Find where the given text appears and provide that cell's center as (X, Y) coordinate. 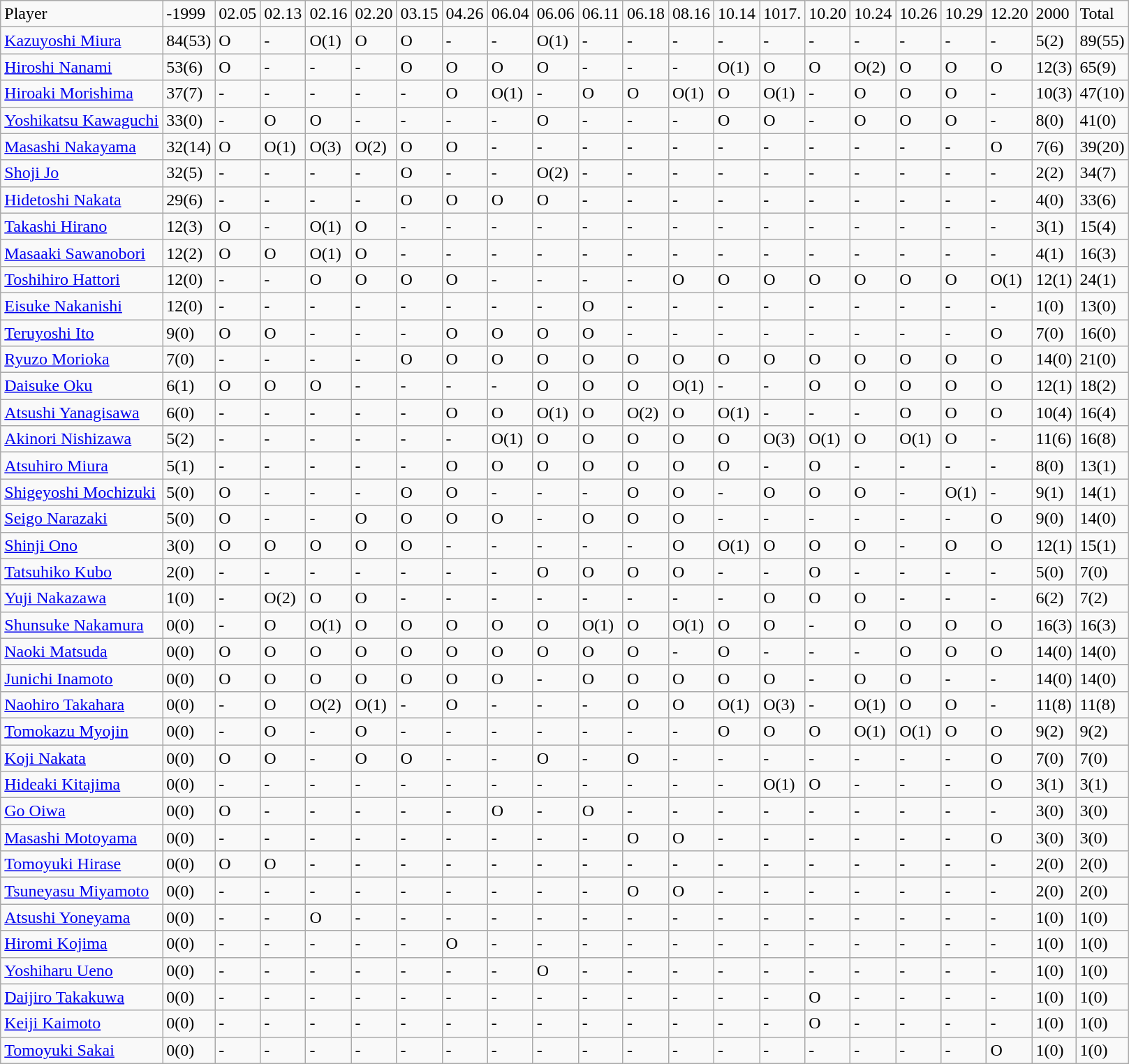
10(4) (1054, 413)
Teruyoshi Ito (82, 333)
Atsushi Yanagisawa (82, 413)
16(0) (1102, 333)
11(6) (1054, 439)
Daisuke Oku (82, 386)
15(4) (1102, 226)
Hiromi Kojima (82, 944)
Eisuke Nakanishi (82, 306)
Yoshiharu Ueno (82, 970)
6(1) (189, 386)
4(1) (1054, 253)
53(6) (189, 67)
03.15 (419, 14)
Koji Nakata (82, 758)
Daijiro Takakuwa (82, 997)
Hideaki Kitajima (82, 785)
41(0) (1102, 120)
Shunsuke Nakamura (82, 625)
65(9) (1102, 67)
24(1) (1102, 279)
Seigo Narazaki (82, 519)
32(5) (189, 173)
15(1) (1102, 545)
02.05 (237, 14)
21(0) (1102, 360)
13(1) (1102, 466)
Tsuneyasu Miyamoto (82, 891)
13(0) (1102, 306)
39(20) (1102, 147)
2000 (1054, 14)
Hiroaki Morishima (82, 94)
14(1) (1102, 492)
Shoji Jo (82, 173)
37(7) (189, 94)
02.13 (283, 14)
7(6) (1054, 147)
Masashi Motoyama (82, 838)
Takashi Hirano (82, 226)
9(1) (1054, 492)
33(0) (189, 120)
Hiroshi Nanami (82, 67)
6(2) (1054, 598)
89(55) (1102, 40)
10.20 (828, 14)
10(3) (1054, 94)
Atsuhiro Miura (82, 466)
10.26 (919, 14)
Tomokazu Myojin (82, 731)
18(2) (1102, 386)
1017. (782, 14)
34(7) (1102, 173)
02.20 (374, 14)
Kazuyoshi Miura (82, 40)
04.26 (465, 14)
06.18 (645, 14)
Akinori Nishizawa (82, 439)
6(0) (189, 413)
Junichi Inamoto (82, 678)
10.29 (964, 14)
Tomoyuki Sakai (82, 1050)
Atsushi Yoneyama (82, 917)
Hidetoshi Nakata (82, 200)
Total (1102, 14)
Tatsuhiko Kubo (82, 572)
06.06 (556, 14)
29(6) (189, 200)
84(53) (189, 40)
Go Oiwa (82, 811)
Tomoyuki Hirase (82, 864)
06.11 (600, 14)
16(8) (1102, 439)
06.04 (510, 14)
Shigeyoshi Mochizuki (82, 492)
47(10) (1102, 94)
Shinji Ono (82, 545)
Masashi Nakayama (82, 147)
Naoki Matsuda (82, 651)
12(2) (189, 253)
Naohiro Takahara (82, 704)
33(6) (1102, 200)
Ryuzo Morioka (82, 360)
5(1) (189, 466)
Yoshikatsu Kawaguchi (82, 120)
10.14 (737, 14)
08.16 (691, 14)
-1999 (189, 14)
Toshihiro Hattori (82, 279)
10.24 (873, 14)
7(2) (1102, 598)
Masaaki Sawanobori (82, 253)
Yuji Nakazawa (82, 598)
4(0) (1054, 200)
02.16 (328, 14)
16(4) (1102, 413)
Keiji Kaimoto (82, 1024)
12.20 (1010, 14)
Player (82, 14)
2(2) (1054, 173)
32(14) (189, 147)
